Determine the [x, y] coordinate at the center of the cell enclosing the given text.  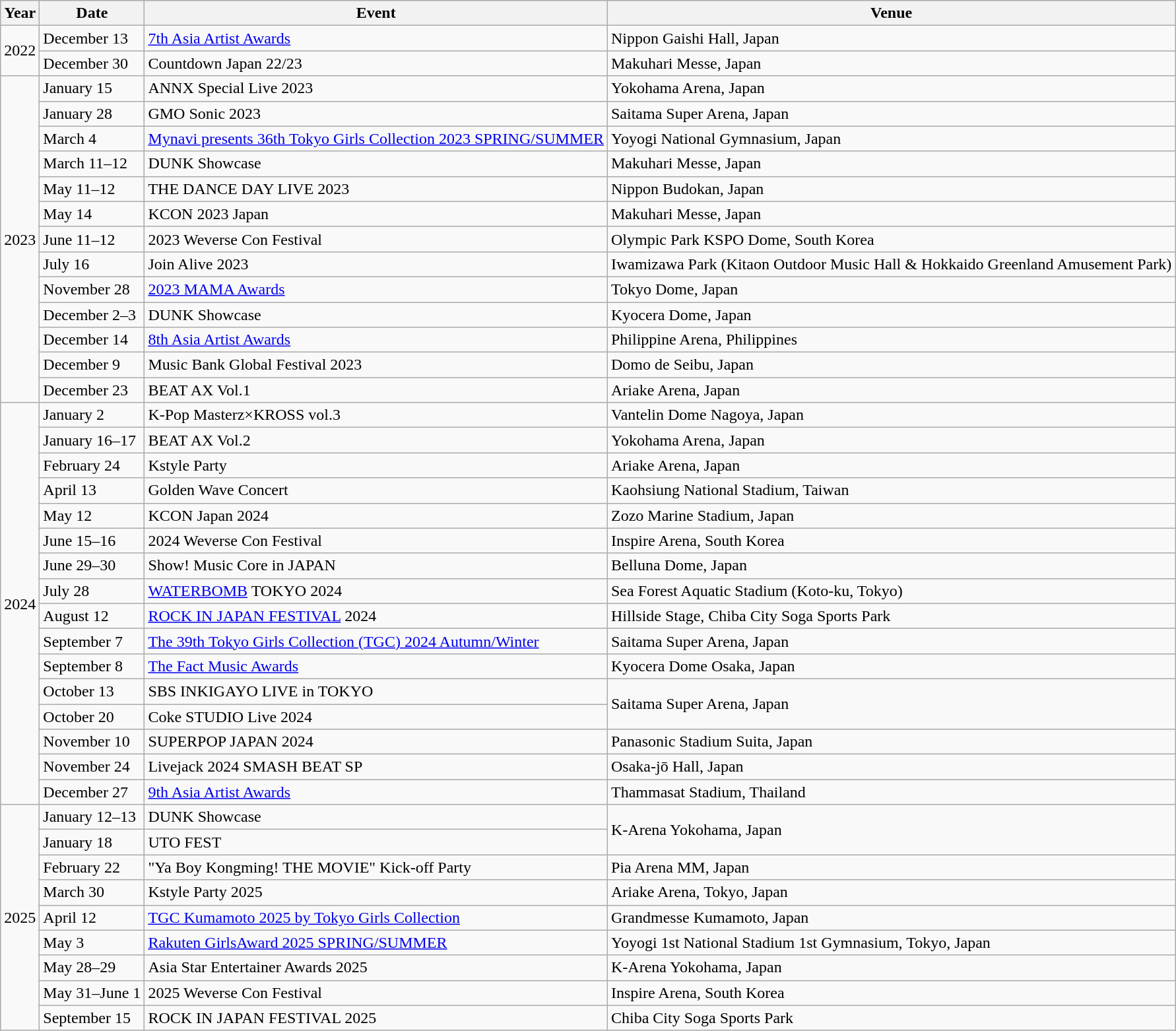
Olympic Park KSPO Dome, South Korea [891, 239]
December 2–3 [92, 315]
GMO Sonic 2023 [376, 114]
January 15 [92, 88]
Golden Wave Concert [376, 490]
December 27 [92, 792]
Kyocera Dome Osaka, Japan [891, 666]
Asia Star Entertainer Awards 2025 [376, 968]
Coke STUDIO Live 2024 [376, 716]
Panasonic Stadium Suita, Japan [891, 742]
Domo de Seibu, Japan [891, 365]
2023 [20, 239]
ANNX Special Live 2023 [376, 88]
January 28 [92, 114]
March 4 [92, 139]
SUPERPOP JAPAN 2024 [376, 742]
Rakuten GirlsAward 2025 SPRING/SUMMER [376, 943]
UTO FEST [376, 842]
June 15–16 [92, 541]
March 30 [92, 892]
September 15 [92, 1018]
Kyocera Dome, Japan [891, 315]
Venue [891, 13]
July 16 [92, 264]
Date [92, 13]
2025 Weverse Con Festival [376, 993]
Nippon Gaishi Hall, Japan [891, 38]
December 9 [92, 365]
Sea Forest Aquatic Stadium (Koto-ku, Tokyo) [891, 591]
Osaka-jō Hall, Japan [891, 767]
K-Pop Masterz×KROSS vol.3 [376, 415]
Philippine Arena, Philippines [891, 340]
Zozo Marine Stadium, Japan [891, 515]
October 13 [92, 691]
April 12 [92, 917]
March 11–12 [92, 164]
Yoyogi National Gymnasium, Japan [891, 139]
9th Asia Artist Awards [376, 792]
January 18 [92, 842]
SBS INKIGAYO LIVE in TOKYO [376, 691]
May 11–12 [92, 189]
May 3 [92, 943]
Yoyogi 1st National Stadium 1st Gymnasium, Tokyo, Japan [891, 943]
April 13 [92, 490]
2023 MAMA Awards [376, 289]
Thammasat Stadium, Thailand [891, 792]
June 11–12 [92, 239]
August 12 [92, 616]
Ariake Arena, Tokyo, Japan [891, 892]
Vantelin Dome Nagoya, Japan [891, 415]
May 28–29 [92, 968]
Belluna Dome, Japan [891, 566]
The 39th Tokyo Girls Collection (TGC) 2024 Autumn/Winter [376, 641]
January 12–13 [92, 817]
8th Asia Artist Awards [376, 340]
Hillside Stage, Chiba City Soga Sports Park [891, 616]
Countdown Japan 22/23 [376, 63]
January 2 [92, 415]
July 28 [92, 591]
May 31–June 1 [92, 993]
Join Alive 2023 [376, 264]
September 7 [92, 641]
Grandmesse Kumamoto, Japan [891, 917]
Event [376, 13]
December 13 [92, 38]
ROCK IN JAPAN FESTIVAL 2024 [376, 616]
February 24 [92, 465]
February 22 [92, 867]
Pia Arena MM, Japan [891, 867]
"Ya Boy Kongming! THE MOVIE" Kick-off Party [376, 867]
2024 [20, 603]
November 10 [92, 742]
June 29–30 [92, 566]
May 14 [92, 214]
Music Bank Global Festival 2023 [376, 365]
2023 Weverse Con Festival [376, 239]
KCON 2023 Japan [376, 214]
Show! Music Core in JAPAN [376, 566]
KCON Japan 2024 [376, 515]
May 12 [92, 515]
Kaohsiung National Stadium, Taiwan [891, 490]
ROCK IN JAPAN FESTIVAL 2025 [376, 1018]
Chiba City Soga Sports Park [891, 1018]
Nippon Budokan, Japan [891, 189]
BEAT AX Vol.1 [376, 390]
2024 Weverse Con Festival [376, 541]
Iwamizawa Park (Kitaon Outdoor Music Hall & Hokkaido Greenland Amusement Park) [891, 264]
Mynavi presents 36th Tokyo Girls Collection 2023 SPRING/SUMMER [376, 139]
September 8 [92, 666]
2025 [20, 917]
THE DANCE DAY LIVE 2023 [376, 189]
Kstyle Party [376, 465]
Livejack 2024 SMASH BEAT SP [376, 767]
Kstyle Party 2025 [376, 892]
January 16–17 [92, 440]
BEAT AX Vol.2 [376, 440]
December 14 [92, 340]
December 23 [92, 390]
November 28 [92, 289]
December 30 [92, 63]
TGC Kumamoto 2025 by Tokyo Girls Collection [376, 917]
Tokyo Dome, Japan [891, 289]
November 24 [92, 767]
2022 [20, 51]
7th Asia Artist Awards [376, 38]
Year [20, 13]
WATERBOMB TOKYO 2024 [376, 591]
The Fact Music Awards [376, 666]
October 20 [92, 716]
